Return (X, Y) of the center of cell containing provided text 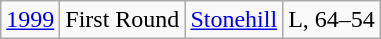
First Round (122, 20)
L, 64–54 (332, 20)
1999 (30, 20)
Stonehill (234, 20)
